Output the [X, Y] coordinate of the center of the cell containing the given text.  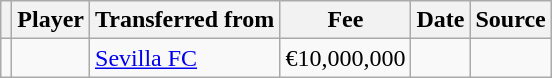
Player [51, 20]
Date [440, 20]
Fee [346, 20]
Source [510, 20]
€10,000,000 [346, 58]
Transferred from [185, 20]
Sevilla FC [185, 58]
